Capture the cell that displays the provided text and extract its [X, Y] central coordinate. 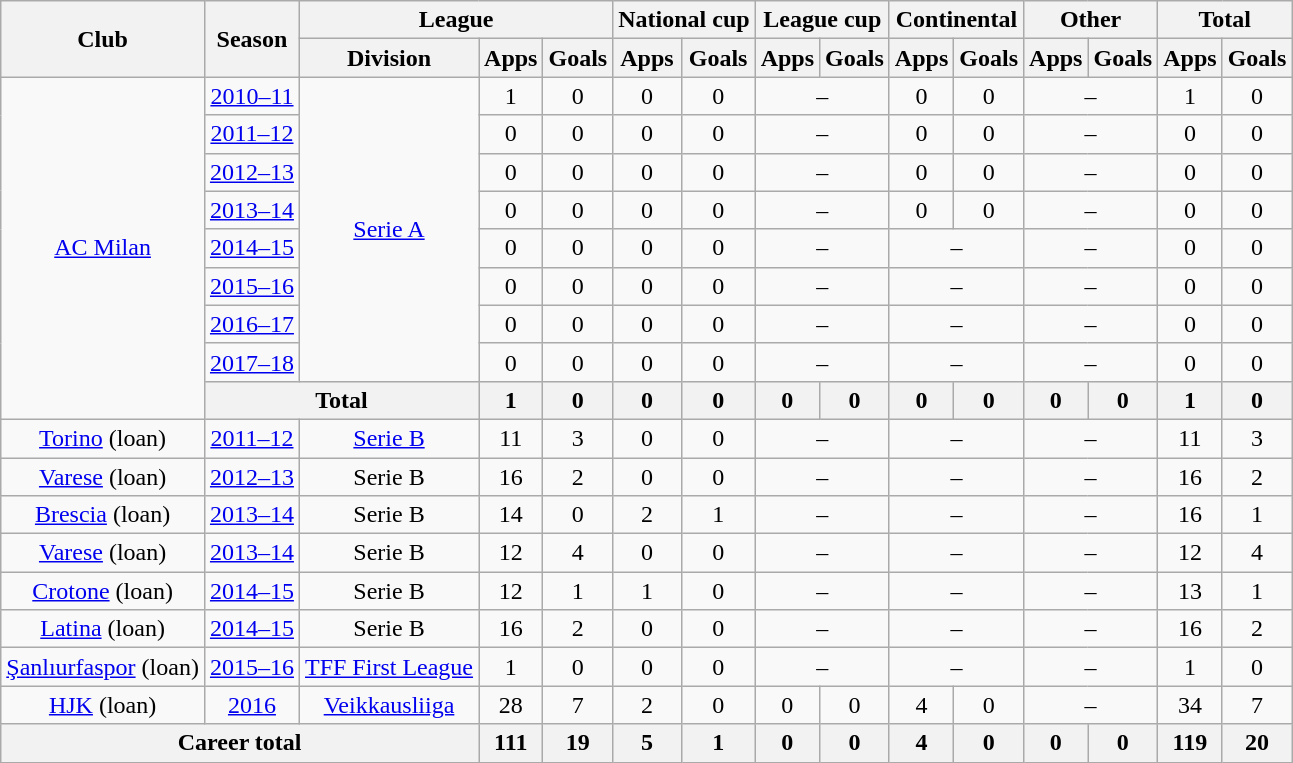
19 [578, 743]
Brescia (loan) [103, 515]
Latina (loan) [103, 629]
League [456, 20]
111 [511, 743]
Crotone (loan) [103, 591]
14 [511, 515]
2017–18 [252, 362]
Season [252, 39]
National cup [684, 20]
119 [1190, 743]
Veikkausliiga [388, 705]
Şanlıurfaspor (loan) [103, 667]
2016 [252, 705]
20 [1257, 743]
34 [1190, 705]
Torino (loan) [103, 438]
2016–17 [252, 324]
Career total [240, 743]
13 [1190, 591]
AC Milan [103, 248]
Continental [956, 20]
Other [1091, 20]
League cup [822, 20]
Serie A [388, 229]
Club [103, 39]
HJK (loan) [103, 705]
TFF First League [388, 667]
2010–11 [252, 96]
28 [511, 705]
5 [647, 743]
Division [388, 58]
